Determine the [X, Y] coordinate at the center of the cell enclosing the given text.  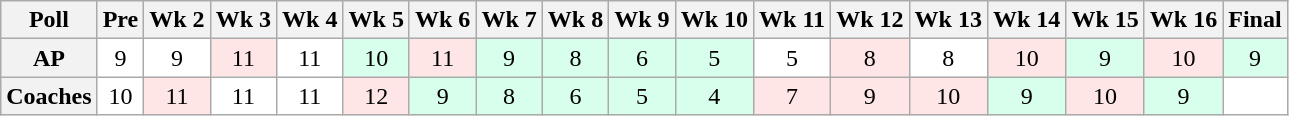
Wk 12 [870, 20]
Wk 2 [177, 20]
Wk 3 [243, 20]
Wk 5 [376, 20]
Wk 7 [509, 20]
Wk 14 [1026, 20]
12 [376, 96]
Wk 9 [642, 20]
Poll [49, 20]
Wk 8 [575, 20]
Wk 15 [1105, 20]
Wk 16 [1183, 20]
AP [49, 58]
Wk 11 [792, 20]
7 [792, 96]
Wk 10 [714, 20]
Pre [120, 20]
Wk 13 [948, 20]
Final [1255, 20]
Wk 4 [310, 20]
Coaches [49, 96]
Wk 6 [442, 20]
4 [714, 96]
